Scan for the cell matching the given text and deliver its [x, y] coordinate at center. 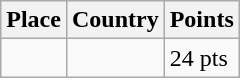
Points [202, 20]
Country [115, 20]
24 pts [202, 58]
Place [34, 20]
